Find where the given text appears and provide that cell's center as [X, Y] coordinate. 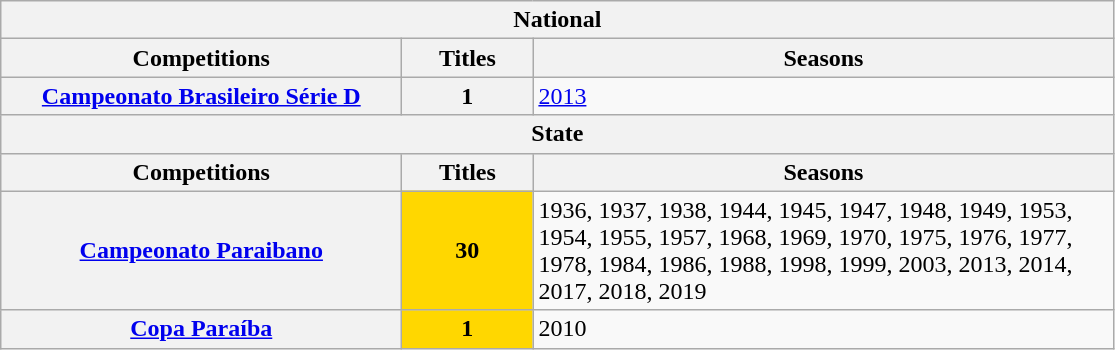
2010 [824, 329]
30 [468, 250]
Campeonato Brasileiro Série D [202, 96]
National [558, 20]
2013 [824, 96]
State [558, 134]
Campeonato Paraibano [202, 250]
Copa Paraíba [202, 329]
